From the cell containing the given text, extract its center point as [x, y] coordinate. 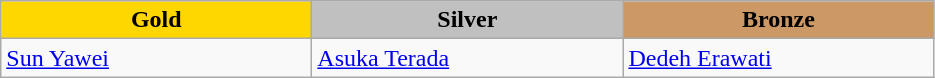
Gold [156, 20]
Sun Yawei [156, 58]
Asuka Terada [468, 58]
Bronze [778, 20]
Silver [468, 20]
Dedeh Erawati [778, 58]
